Pinpoint the cell where the given text exists, returning its [X, Y] midpoint coordinate. 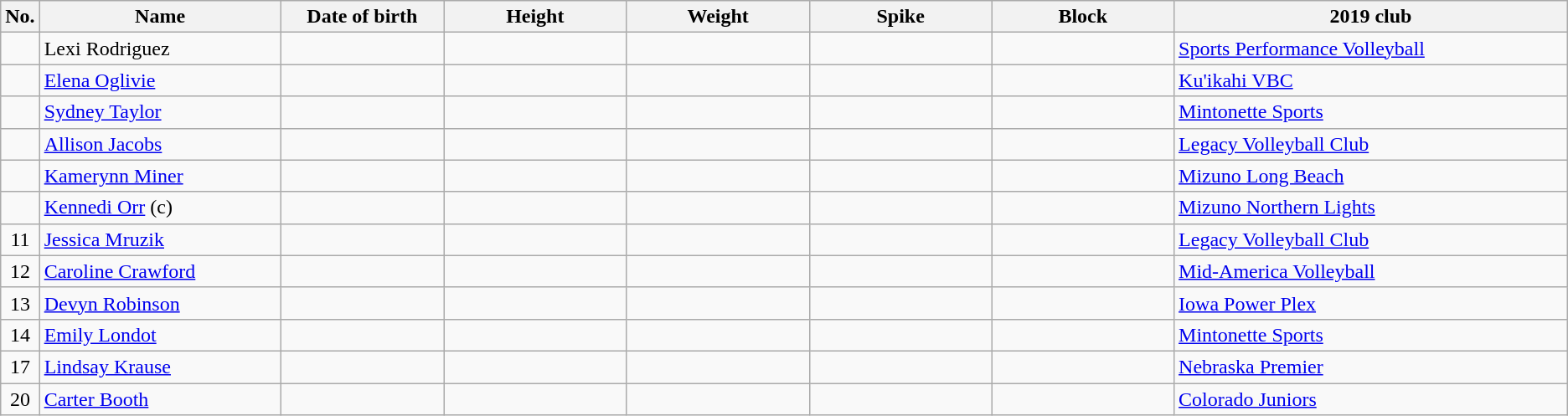
Emily Londot [160, 335]
Jessica Mruzik [160, 239]
Spike [900, 17]
Kennedi Orr (c) [160, 208]
Name [160, 17]
Colorado Juniors [1371, 399]
Sydney Taylor [160, 112]
Lindsay Krause [160, 367]
Nebraska Premier [1371, 367]
Caroline Crawford [160, 271]
Mizuno Long Beach [1371, 176]
14 [20, 335]
Lexi Rodriguez [160, 49]
13 [20, 303]
20 [20, 399]
Height [535, 17]
12 [20, 271]
Devyn Robinson [160, 303]
Weight [718, 17]
11 [20, 239]
Block [1083, 17]
Date of birth [362, 17]
Mid-America Volleyball [1371, 271]
Ku'ikahi VBC [1371, 80]
Iowa Power Plex [1371, 303]
2019 club [1371, 17]
Carter Booth [160, 399]
No. [20, 17]
Mizuno Northern Lights [1371, 208]
17 [20, 367]
Allison Jacobs [160, 144]
Sports Performance Volleyball [1371, 49]
Elena Oglivie [160, 80]
Kamerynn Miner [160, 176]
